Identify which cell holds the provided text, then report its [x, y] central coordinate. 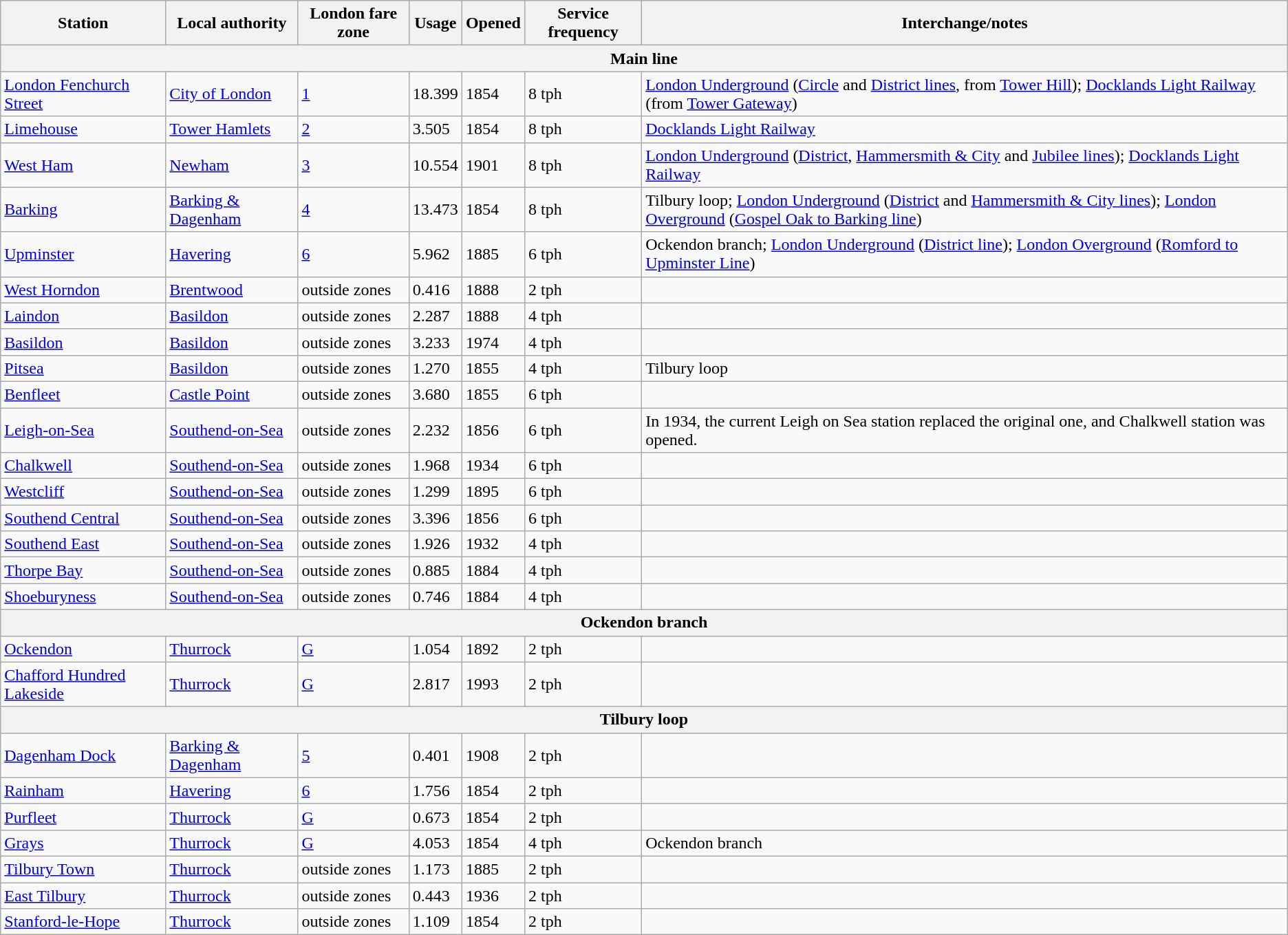
Tower Hamlets [232, 129]
3 [354, 165]
In 1934, the current Leigh on Sea station replaced the original one, and Chalkwell station was opened. [965, 429]
1974 [493, 342]
East Tilbury [83, 895]
Usage [435, 23]
Thorpe Bay [83, 570]
1993 [493, 684]
Brentwood [232, 290]
London Underground (District, Hammersmith & City and Jubilee lines); Docklands Light Railway [965, 165]
Grays [83, 843]
1.299 [435, 492]
Barking [83, 209]
1892 [493, 649]
Docklands Light Railway [965, 129]
Service frequency [583, 23]
1908 [493, 755]
Dagenham Dock [83, 755]
Ockendon branch; London Underground (District line); London Overground (Romford to Upminster Line) [965, 255]
18.399 [435, 94]
Southend Central [83, 518]
1934 [493, 466]
Chafford Hundred Lakeside [83, 684]
0.401 [435, 755]
0.885 [435, 570]
0.746 [435, 597]
London Fenchurch Street [83, 94]
Newham [232, 165]
1.756 [435, 791]
1 [354, 94]
1.270 [435, 368]
Upminster [83, 255]
0.416 [435, 290]
Laindon [83, 316]
1.926 [435, 544]
London fare zone [354, 23]
1936 [493, 895]
West Horndon [83, 290]
Opened [493, 23]
3.680 [435, 394]
2.817 [435, 684]
10.554 [435, 165]
Station [83, 23]
City of London [232, 94]
13.473 [435, 209]
5.962 [435, 255]
London Underground (Circle and District lines, from Tower Hill); Docklands Light Railway (from Tower Gateway) [965, 94]
Westcliff [83, 492]
Chalkwell [83, 466]
1901 [493, 165]
Stanford-le-Hope [83, 922]
4.053 [435, 843]
Leigh-on-Sea [83, 429]
2 [354, 129]
Main line [644, 58]
5 [354, 755]
Pitsea [83, 368]
1.968 [435, 466]
Ockendon [83, 649]
1.173 [435, 869]
1895 [493, 492]
2.287 [435, 316]
Southend East [83, 544]
3.233 [435, 342]
3.396 [435, 518]
3.505 [435, 129]
Castle Point [232, 394]
0.673 [435, 817]
Tilbury loop; London Underground (District and Hammersmith & City lines); London Overground (Gospel Oak to Barking line) [965, 209]
Purfleet [83, 817]
Interchange/notes [965, 23]
Shoeburyness [83, 597]
1.109 [435, 922]
Limehouse [83, 129]
1.054 [435, 649]
0.443 [435, 895]
Tilbury Town [83, 869]
Rainham [83, 791]
Benfleet [83, 394]
West Ham [83, 165]
Local authority [232, 23]
4 [354, 209]
1932 [493, 544]
2.232 [435, 429]
